Capture the cell that displays the provided text and extract its (x, y) central coordinate. 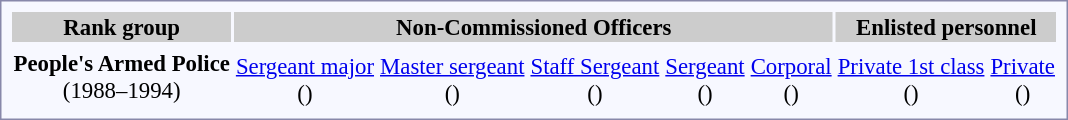
Rank group (122, 27)
Staff Sergeant() (595, 80)
Corporal() (791, 80)
Private() (1023, 80)
Private 1st class() (911, 80)
Sergeant major() (304, 80)
People's Armed Police (1988–1994) (122, 76)
Sergeant() (705, 80)
Master sergeant() (452, 80)
Enlisted personnel (946, 27)
Non-Commissioned Officers (534, 27)
